Detect which cell encompasses the target text, then output its (x, y) center coordinate. 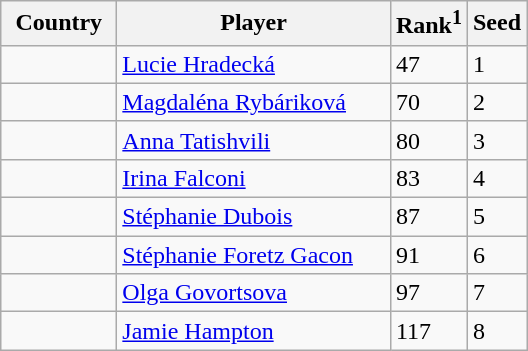
80 (428, 140)
4 (496, 178)
3 (496, 140)
Irina Falconi (254, 178)
Olga Govortsova (254, 293)
Stéphanie Foretz Gacon (254, 255)
2 (496, 102)
97 (428, 293)
91 (428, 255)
87 (428, 217)
Anna Tatishvili (254, 140)
Player (254, 24)
8 (496, 331)
Country (59, 24)
5 (496, 217)
1 (496, 64)
70 (428, 102)
Jamie Hampton (254, 331)
Seed (496, 24)
117 (428, 331)
83 (428, 178)
Rank1 (428, 24)
Magdaléna Rybáriková (254, 102)
7 (496, 293)
Stéphanie Dubois (254, 217)
Lucie Hradecká (254, 64)
47 (428, 64)
6 (496, 255)
